From the cell containing the given text, extract its center point as (x, y) coordinate. 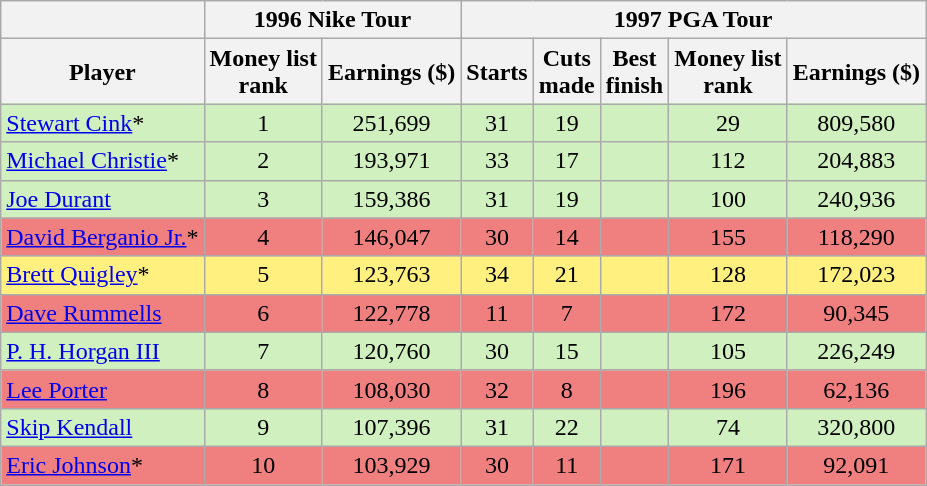
P. H. Horgan III (102, 351)
Starts (497, 72)
90,345 (856, 313)
22 (566, 427)
196 (728, 389)
Bestfinish (634, 72)
146,047 (391, 237)
3 (263, 199)
29 (728, 123)
Skip Kendall (102, 427)
Cutsmade (566, 72)
34 (497, 275)
155 (728, 237)
226,249 (856, 351)
Eric Johnson* (102, 465)
103,929 (391, 465)
120,760 (391, 351)
62,136 (856, 389)
108,030 (391, 389)
5 (263, 275)
171 (728, 465)
112 (728, 161)
15 (566, 351)
105 (728, 351)
172 (728, 313)
251,699 (391, 123)
10 (263, 465)
17 (566, 161)
Dave Rummells (102, 313)
1997 PGA Tour (694, 20)
123,763 (391, 275)
1 (263, 123)
100 (728, 199)
2 (263, 161)
128 (728, 275)
118,290 (856, 237)
320,800 (856, 427)
240,936 (856, 199)
809,580 (856, 123)
159,386 (391, 199)
14 (566, 237)
172,023 (856, 275)
Brett Quigley* (102, 275)
1996 Nike Tour (332, 20)
Joe Durant (102, 199)
Lee Porter (102, 389)
9 (263, 427)
193,971 (391, 161)
32 (497, 389)
74 (728, 427)
204,883 (856, 161)
122,778 (391, 313)
92,091 (856, 465)
Player (102, 72)
4 (263, 237)
Stewart Cink* (102, 123)
107,396 (391, 427)
33 (497, 161)
6 (263, 313)
Michael Christie* (102, 161)
21 (566, 275)
David Berganio Jr.* (102, 237)
